Output the [X, Y] coordinate of the center of the cell containing the given text.  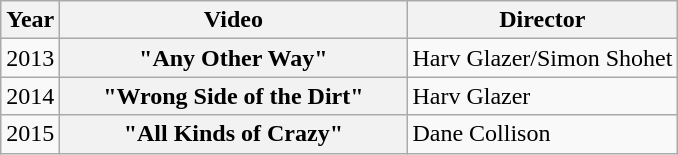
"All Kinds of Crazy" [234, 134]
2014 [30, 96]
Harv Glazer/Simon Shohet [542, 58]
Year [30, 20]
Dane Collison [542, 134]
Video [234, 20]
Harv Glazer [542, 96]
Director [542, 20]
2015 [30, 134]
"Wrong Side of the Dirt" [234, 96]
"Any Other Way" [234, 58]
2013 [30, 58]
